For the text-containing cell, return its midpoint in [x, y] coordinate format. 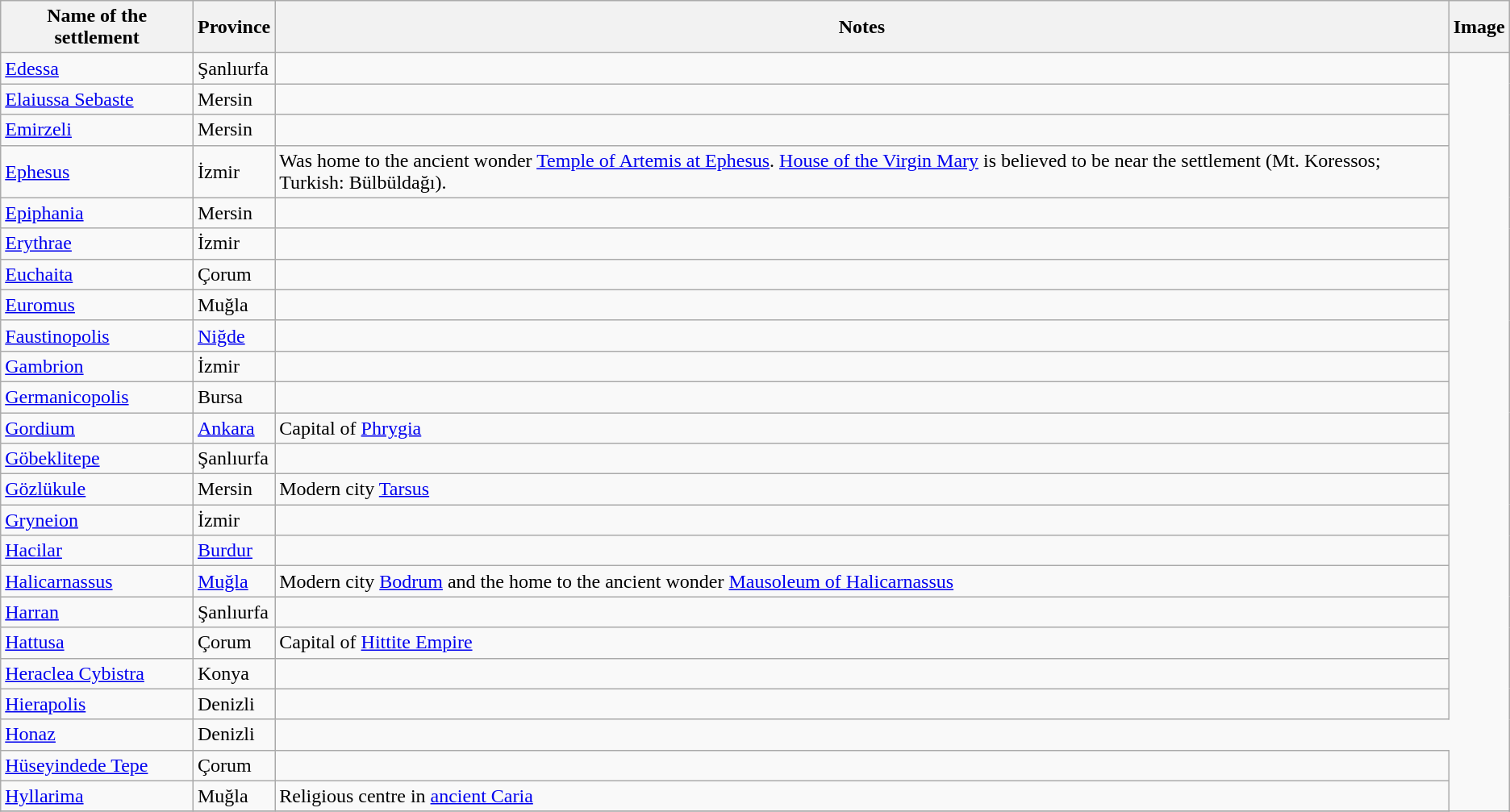
Province [234, 27]
Gambrion [97, 366]
Göbeklitepe [97, 459]
Gordium [97, 428]
Faustinopolis [97, 335]
Edessa [97, 69]
Gryneion [97, 520]
Hattusa [97, 643]
Hierapolis [97, 704]
Image [1479, 27]
Halicarnassus [97, 581]
Honaz [97, 735]
Ephesus [97, 171]
Heraclea Cybistra [97, 673]
Name of the settlement [97, 27]
Harran [97, 612]
Capital of Phrygia [861, 428]
Euromus [97, 305]
Germanicopolis [97, 397]
Religious centre in ancient Caria [861, 796]
Niğde [234, 335]
Hüseyindede Tepe [97, 765]
Erythrae [97, 244]
Konya [234, 673]
Euchaita [97, 274]
Modern city Bodrum and the home to the ancient wonder Mausoleum of Halicarnassus [861, 581]
Elaiussa Sebaste [97, 99]
Hacilar [97, 551]
Notes [861, 27]
Modern city Tarsus [861, 489]
Bursa [234, 397]
Capital of Hittite Empire [861, 643]
Emirzeli [97, 130]
Epiphania [97, 213]
Gözlükule [97, 489]
Hyllarima [97, 796]
Ankara [234, 428]
Burdur [234, 551]
